Capture the cell that displays the provided text and extract its (x, y) central coordinate. 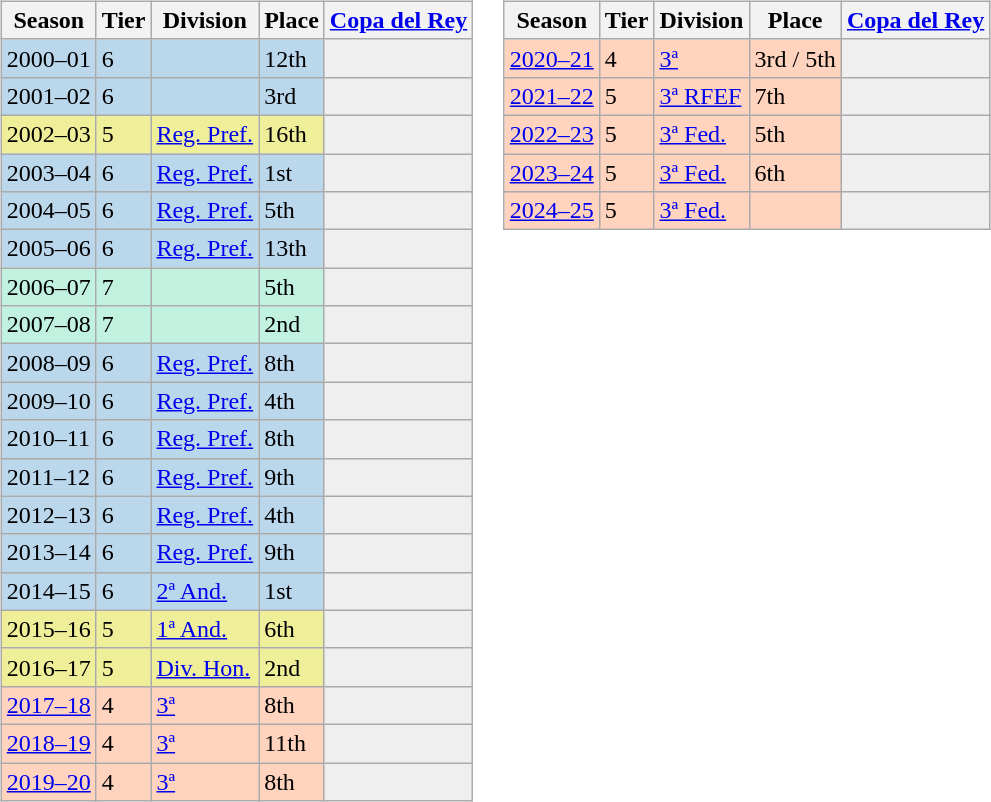
2012–13 (48, 515)
7th (795, 96)
3rd (292, 96)
2000–01 (48, 58)
2022–23 (552, 134)
13th (292, 249)
2015–16 (48, 629)
Div. Hon. (205, 667)
2016–17 (48, 667)
2020–21 (552, 58)
2017–18 (48, 705)
2023–24 (552, 173)
2013–14 (48, 553)
16th (292, 134)
2009–10 (48, 401)
2008–09 (48, 363)
2001–02 (48, 96)
2005–06 (48, 249)
2002–03 (48, 134)
2021–22 (552, 96)
2007–08 (48, 325)
3ª RFEF (702, 96)
2014–15 (48, 591)
2019–20 (48, 781)
3rd / 5th (795, 58)
2011–12 (48, 477)
2006–07 (48, 287)
11th (292, 743)
2018–19 (48, 743)
2024–25 (552, 211)
2010–11 (48, 439)
1ª And. (205, 629)
2003–04 (48, 173)
2ª And. (205, 591)
12th (292, 58)
2004–05 (48, 211)
